Output the (x, y) coordinate of the center of the cell containing the given text.  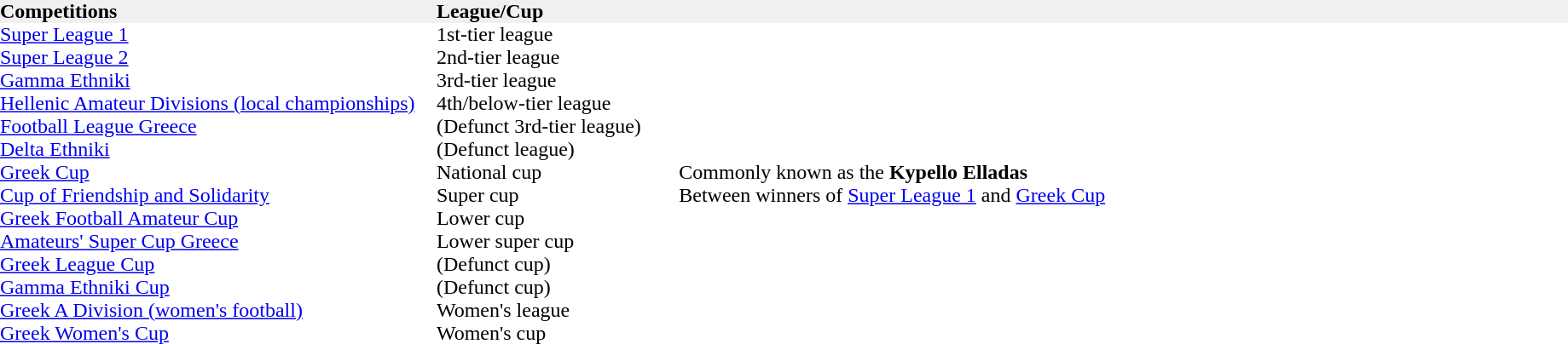
League/Cup (558, 12)
(Defunct 3rd-tier league) (558, 126)
Greek Football Amateur Cup (218, 218)
(Defunct league) (558, 150)
Super League 2 (218, 58)
Greek League Cup (218, 264)
Football League Greece (218, 126)
Between winners of Super League 1 and Greek Cup (1124, 196)
Delta Ethniki (218, 150)
Gamma Ethniki (218, 80)
4th/below-tier league (558, 104)
1st-tier league (558, 34)
Super cup (558, 196)
Gamma Ethniki Cup (218, 288)
Commonly known as the Kypello Elladas (1124, 172)
National cup (558, 172)
Women's league (558, 310)
Cup of Friendship and Solidarity (218, 196)
Lower cup (558, 218)
Lower super cup (558, 242)
Super League 1 (218, 34)
Greek Cup (218, 172)
Greek A Division (women's football) (218, 310)
Competitions (218, 12)
2nd-tier league (558, 58)
Amateurs' Super Cup Greece (218, 242)
3rd-tier league (558, 80)
Hellenic Amateur Divisions (local championships) (218, 104)
